Extract the [X, Y] coordinate from the center of the cell holding the provided text.  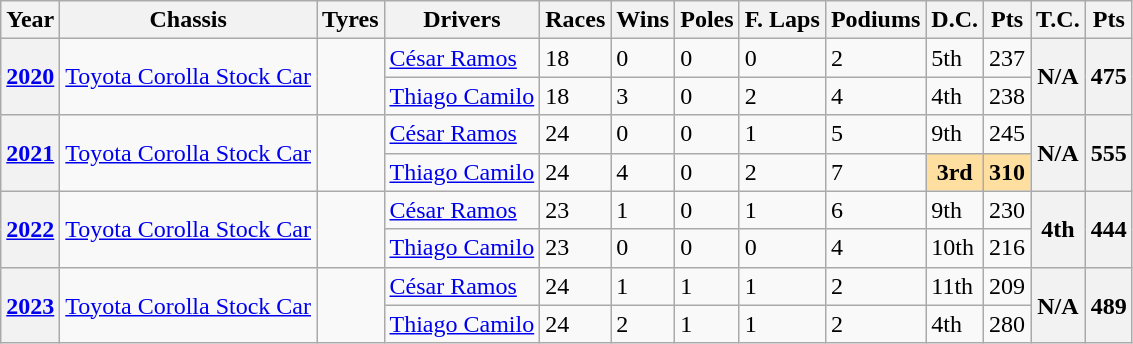
Drivers [462, 20]
3 [643, 96]
209 [1008, 286]
Podiums [875, 20]
6 [875, 210]
2020 [30, 77]
444 [1108, 229]
Wins [643, 20]
2021 [30, 153]
238 [1008, 96]
555 [1108, 153]
310 [1008, 172]
11th [955, 286]
7 [875, 172]
Tyres [350, 20]
D.C. [955, 20]
Year [30, 20]
245 [1008, 134]
280 [1008, 324]
2023 [30, 305]
5th [955, 58]
230 [1008, 210]
3rd [955, 172]
Poles [707, 20]
216 [1008, 248]
Races [576, 20]
10th [955, 248]
2022 [30, 229]
F. Laps [782, 20]
475 [1108, 77]
T.C. [1058, 20]
5 [875, 134]
Chassis [188, 20]
489 [1108, 305]
237 [1008, 58]
